Detect which cell encompasses the target text, then output its [x, y] center coordinate. 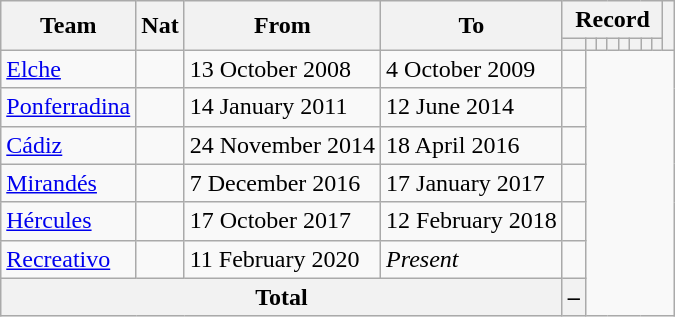
13 October 2008 [282, 69]
To [472, 26]
Nat [160, 26]
From [282, 26]
Hércules [68, 221]
Elche [68, 69]
14 January 2011 [282, 107]
4 October 2009 [472, 69]
Mirandés [68, 183]
12 February 2018 [472, 221]
Ponferradina [68, 107]
11 February 2020 [282, 259]
Record [612, 20]
Present [472, 259]
17 October 2017 [282, 221]
Recreativo [68, 259]
24 November 2014 [282, 145]
Team [68, 26]
Total [282, 297]
– [574, 297]
17 January 2017 [472, 183]
18 April 2016 [472, 145]
12 June 2014 [472, 107]
Cádiz [68, 145]
7 December 2016 [282, 183]
